Scan for the cell matching the given text and deliver its (X, Y) coordinate at center. 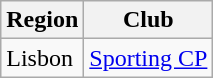
Region (42, 20)
Club (148, 20)
Sporting CP (148, 58)
Lisbon (42, 58)
